From the cell containing the given text, extract its center point as (X, Y) coordinate. 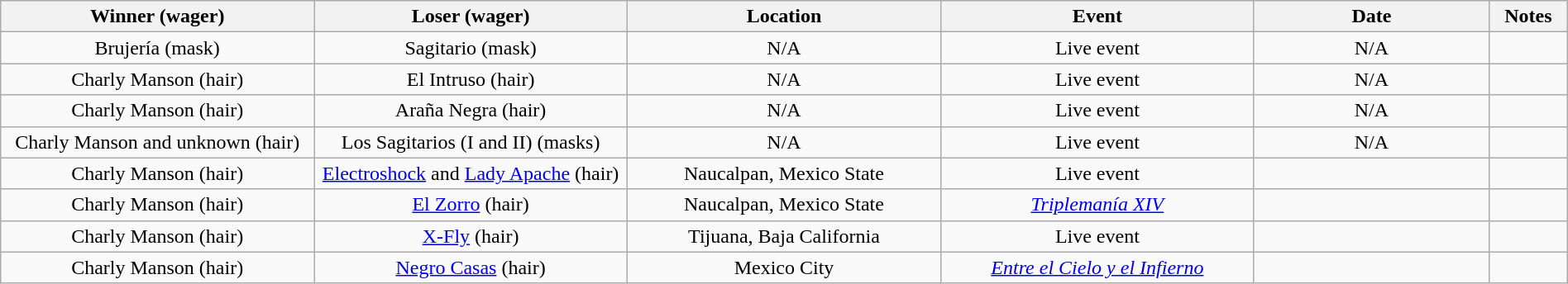
Event (1097, 17)
El Intruso (hair) (471, 79)
Entre el Cielo y el Infierno (1097, 267)
Charly Manson and unknown (hair) (157, 142)
Location (784, 17)
Mexico City (784, 267)
Triplemanía XIV (1097, 205)
Electroshock and Lady Apache (hair) (471, 173)
Araña Negra (hair) (471, 111)
Loser (wager) (471, 17)
X-Fly (hair) (471, 236)
Los Sagitarios (I and II) (masks) (471, 142)
Notes (1528, 17)
Date (1371, 17)
El Zorro (hair) (471, 205)
Sagitario (mask) (471, 48)
Brujería (mask) (157, 48)
Negro Casas (hair) (471, 267)
Tijuana, Baja California (784, 236)
Winner (wager) (157, 17)
